Provide the (X, Y) coordinate of the cell's center where the given text is located.  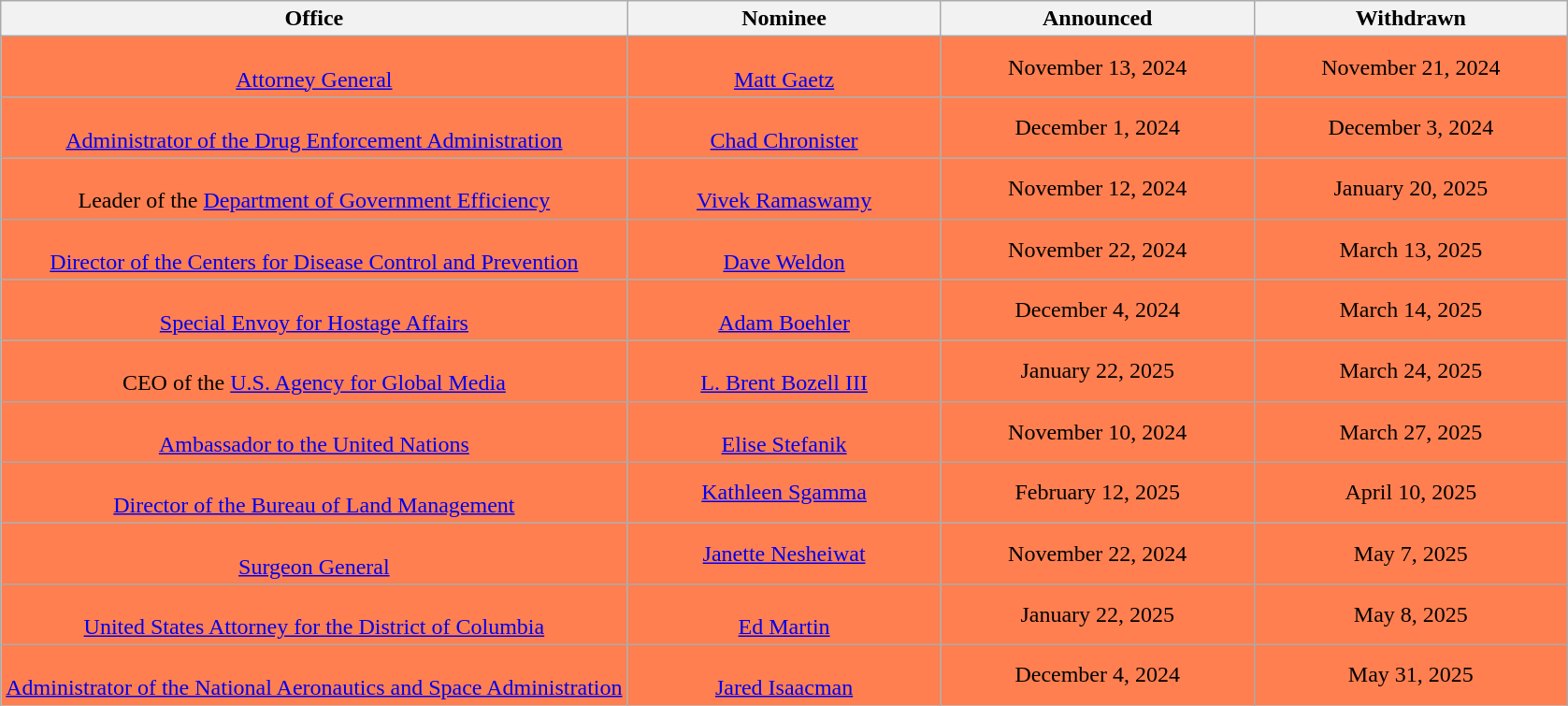
Director of the Centers for Disease Control and Prevention (314, 249)
May 7, 2025 (1410, 554)
March 14, 2025 (1410, 310)
March 27, 2025 (1410, 432)
March 24, 2025 (1410, 370)
Janette Nesheiwat (784, 554)
Attorney General (314, 67)
Matt Gaetz (784, 67)
Nominee (784, 19)
Administrator of the Drug Enforcement Administration (314, 127)
November 12, 2024 (1098, 189)
Withdrawn (1410, 19)
L. Brent Bozell III (784, 370)
May 8, 2025 (1410, 613)
Administrator of the National Aeronautics and Space Administration (314, 675)
Director of the Bureau of Land Management (314, 492)
Vivek Ramaswamy (784, 189)
November 21, 2024 (1410, 67)
April 10, 2025 (1410, 492)
March 13, 2025 (1410, 249)
Chad Chronister (784, 127)
Kathleen Sgamma (784, 492)
Announced (1098, 19)
November 10, 2024 (1098, 432)
Dave Weldon (784, 249)
February 12, 2025 (1098, 492)
Elise Stefanik (784, 432)
Special Envoy for Hostage Affairs (314, 310)
Leader of the Department of Government Efficiency (314, 189)
May 31, 2025 (1410, 675)
CEO of the U.S. Agency for Global Media (314, 370)
United States Attorney for the District of Columbia (314, 613)
Ambassador to the United Nations (314, 432)
Office (314, 19)
Surgeon General (314, 554)
Jared Isaacman (784, 675)
December 1, 2024 (1098, 127)
Adam Boehler (784, 310)
January 20, 2025 (1410, 189)
November 13, 2024 (1098, 67)
December 3, 2024 (1410, 127)
Ed Martin (784, 613)
